Capture the cell that displays the provided text and extract its (X, Y) central coordinate. 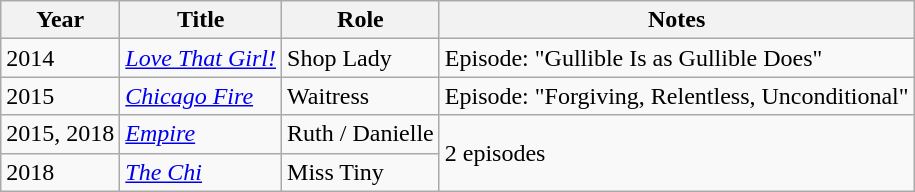
The Chi (201, 172)
Title (201, 20)
2014 (60, 58)
Year (60, 20)
Episode: "Gullible Is as Gullible Does" (676, 58)
2015 (60, 96)
Waitress (361, 96)
Episode: "Forgiving, Relentless, Unconditional" (676, 96)
Notes (676, 20)
2018 (60, 172)
Role (361, 20)
Chicago Fire (201, 96)
2015, 2018 (60, 134)
Ruth / Danielle (361, 134)
Shop Lady (361, 58)
Love That Girl! (201, 58)
Miss Tiny (361, 172)
Empire (201, 134)
2 episodes (676, 153)
